Detect which cell encompasses the target text, then output its (X, Y) center coordinate. 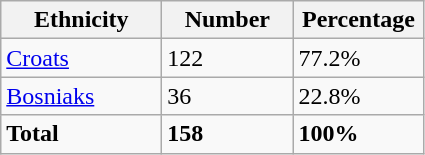
Percentage (358, 20)
77.2% (358, 58)
100% (358, 134)
Number (228, 20)
Total (82, 134)
122 (228, 58)
22.8% (358, 96)
Bosniaks (82, 96)
Ethnicity (82, 20)
36 (228, 96)
158 (228, 134)
Croats (82, 58)
